Pinpoint the cell where the given text exists, returning its [x, y] midpoint coordinate. 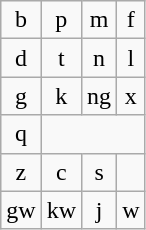
c [61, 172]
kw [61, 210]
q [21, 134]
b [21, 20]
f [131, 20]
gw [21, 210]
p [61, 20]
j [100, 210]
k [61, 96]
n [100, 58]
x [131, 96]
w [131, 210]
d [21, 58]
m [100, 20]
l [131, 58]
z [21, 172]
g [21, 96]
ng [100, 96]
t [61, 58]
s [100, 172]
